Pinpoint the cell where the given text exists, returning its [x, y] midpoint coordinate. 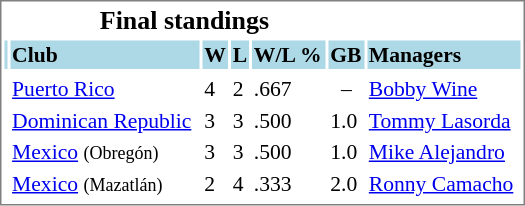
Tommy Lasorda [444, 120]
W/L % [288, 54]
W [216, 54]
.333 [288, 184]
Club [106, 54]
Final standings [184, 20]
Puerto Rico [106, 89]
2.0 [346, 184]
Ronny Camacho [444, 184]
GB [346, 54]
Mexico (Mazatlán) [106, 184]
L [240, 54]
– [346, 89]
.667 [288, 89]
Dominican Republic [106, 120]
Mike Alejandro [444, 152]
Managers [444, 54]
Bobby Wine [444, 89]
Mexico (Obregón) [106, 152]
